From the cell containing the given text, extract its center point as [x, y] coordinate. 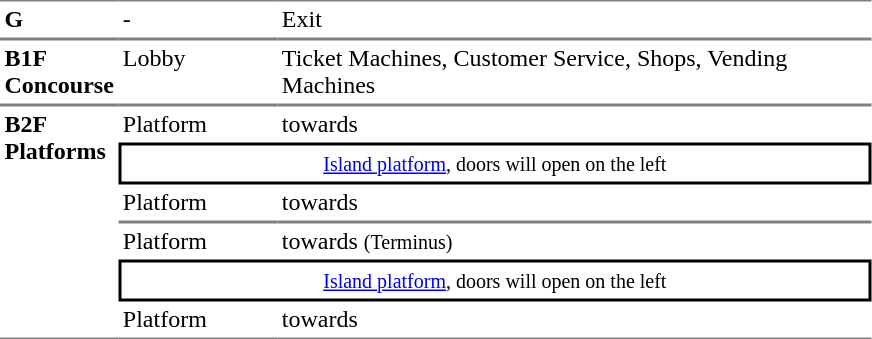
Exit [574, 20]
Lobby [198, 72]
- [198, 20]
towards (Terminus) [574, 241]
B1FConcourse [59, 72]
Ticket Machines, Customer Service, Shops, Vending Machines [574, 72]
B2FPlatforms [59, 222]
G [59, 20]
